From the cell containing the given text, extract its center point as [X, Y] coordinate. 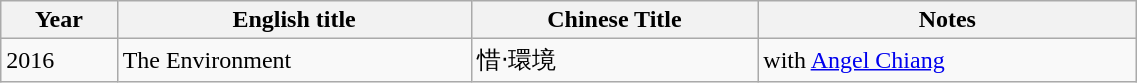
Chinese Title [614, 20]
Notes [948, 20]
Year [59, 20]
English title [294, 20]
The Environment [294, 60]
2016 [59, 60]
惜‧環境 [614, 60]
with Angel Chiang [948, 60]
